Identify which cell holds the provided text, then report its [X, Y] central coordinate. 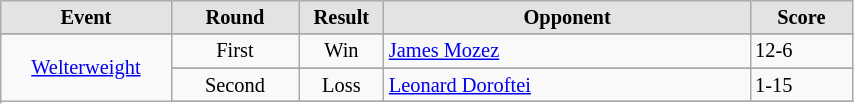
Loss [342, 85]
Leonard Doroftei [567, 85]
Win [342, 51]
Score [801, 17]
1-15 [801, 85]
Result [342, 17]
12-6 [801, 51]
James Mozez [567, 51]
Second [235, 85]
Event [86, 17]
Round [235, 17]
Welterweight [86, 68]
Opponent [567, 17]
First [235, 51]
